Capture the cell that displays the provided text and extract its [x, y] central coordinate. 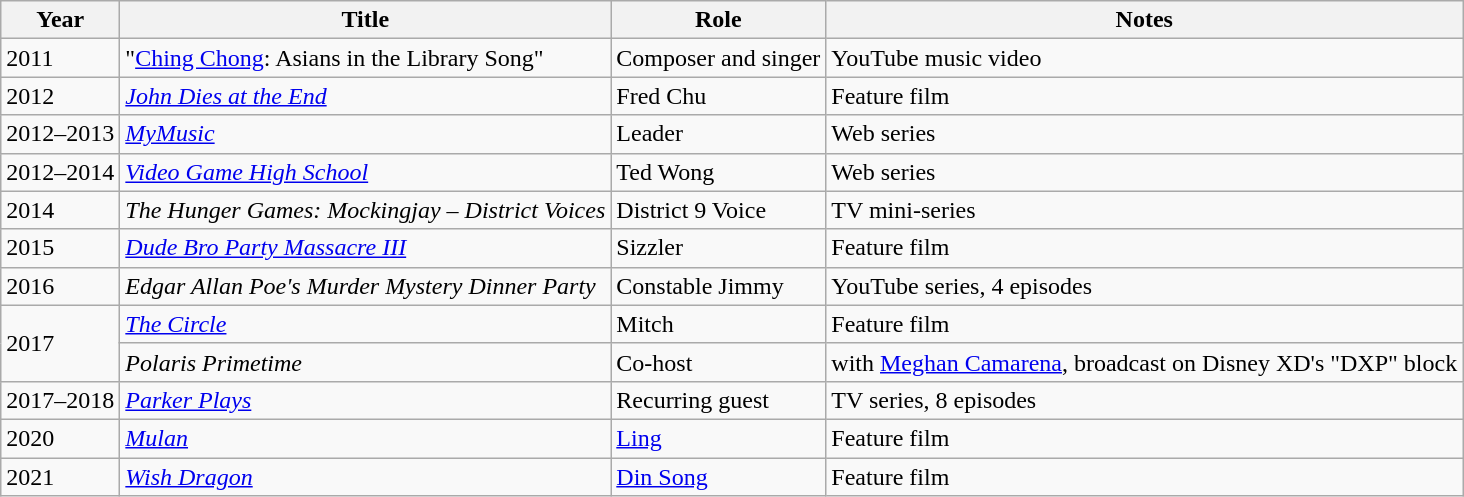
Ted Wong [718, 172]
Sizzler [718, 248]
2020 [60, 438]
Role [718, 20]
Mitch [718, 324]
District 9 Voice [718, 210]
2015 [60, 248]
Recurring guest [718, 400]
Co-host [718, 362]
YouTube music video [1144, 58]
Edgar Allan Poe's Murder Mystery Dinner Party [366, 286]
Dude Bro Party Massacre III [366, 248]
Polaris Primetime [366, 362]
TV mini-series [1144, 210]
2017–2018 [60, 400]
Ling [718, 438]
Parker Plays [366, 400]
Constable Jimmy [718, 286]
Fred Chu [718, 96]
Composer and singer [718, 58]
The Circle [366, 324]
Title [366, 20]
2016 [60, 286]
Din Song [718, 477]
2014 [60, 210]
MyMusic [366, 134]
TV series, 8 episodes [1144, 400]
2012 [60, 96]
"Ching Chong: Asians in the Library Song" [366, 58]
Leader [718, 134]
John Dies at the End [366, 96]
Notes [1144, 20]
2021 [60, 477]
Video Game High School [366, 172]
2012–2014 [60, 172]
The Hunger Games: Mockingjay – District Voices [366, 210]
2012–2013 [60, 134]
Year [60, 20]
2011 [60, 58]
Wish Dragon [366, 477]
2017 [60, 343]
with Meghan Camarena, broadcast on Disney XD's "DXP" block [1144, 362]
YouTube series, 4 episodes [1144, 286]
Mulan [366, 438]
